Return (X, Y) of the center of cell containing provided text 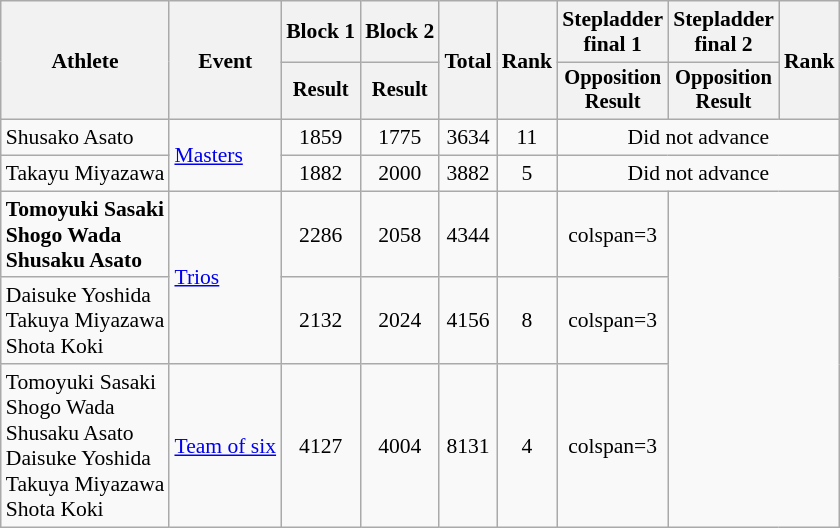
Tomoyuki SasakiShogo WadaShusaku AsatoDaisuke YoshidaTakuya MiyazawaShota Koki (86, 446)
5 (528, 174)
1882 (320, 174)
8 (528, 322)
Masters (225, 156)
Daisuke YoshidaTakuya MiyazawaShota Koki (86, 322)
8131 (468, 446)
Stepladderfinal 2 (724, 32)
2000 (400, 174)
4 (528, 446)
1775 (400, 138)
11 (528, 138)
Total (468, 60)
4004 (400, 446)
1859 (320, 138)
Block 2 (400, 32)
4156 (468, 322)
Tomoyuki SasakiShogo WadaShusaku Asato (86, 234)
Trios (225, 278)
Athlete (86, 60)
2058 (400, 234)
2286 (320, 234)
Team of six (225, 446)
Event (225, 60)
3634 (468, 138)
Takayu Miyazawa (86, 174)
3882 (468, 174)
Block 1 (320, 32)
Stepladderfinal 1 (612, 32)
Shusako Asato (86, 138)
2024 (400, 322)
4344 (468, 234)
4127 (320, 446)
2132 (320, 322)
